Capture the cell that displays the provided text and extract its [X, Y] central coordinate. 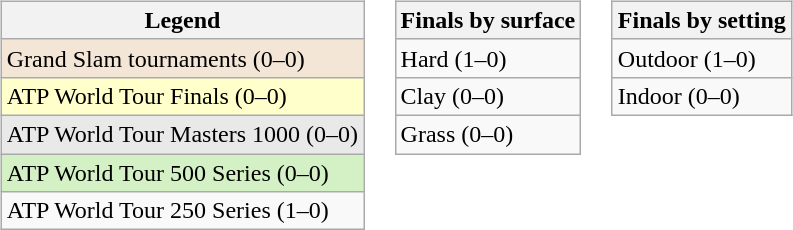
Grand Slam tournaments (0–0) [182, 58]
Indoor (0–0) [702, 96]
Finals by setting [702, 20]
ATP World Tour Finals (0–0) [182, 96]
Clay (0–0) [488, 96]
ATP World Tour 250 Series (1–0) [182, 211]
Outdoor (1–0) [702, 58]
ATP World Tour 500 Series (0–0) [182, 173]
Finals by surface [488, 20]
Grass (0–0) [488, 134]
Hard (1–0) [488, 58]
ATP World Tour Masters 1000 (0–0) [182, 134]
Legend [182, 20]
